Provide the (x, y) coordinate of the cell's center where the given text is located.  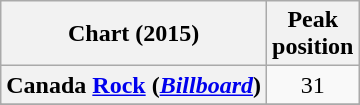
Canada Rock (Billboard) (134, 85)
31 (313, 85)
Chart (2015) (134, 34)
Peakposition (313, 34)
